Output the [x, y] coordinate of the center of the cell containing the given text.  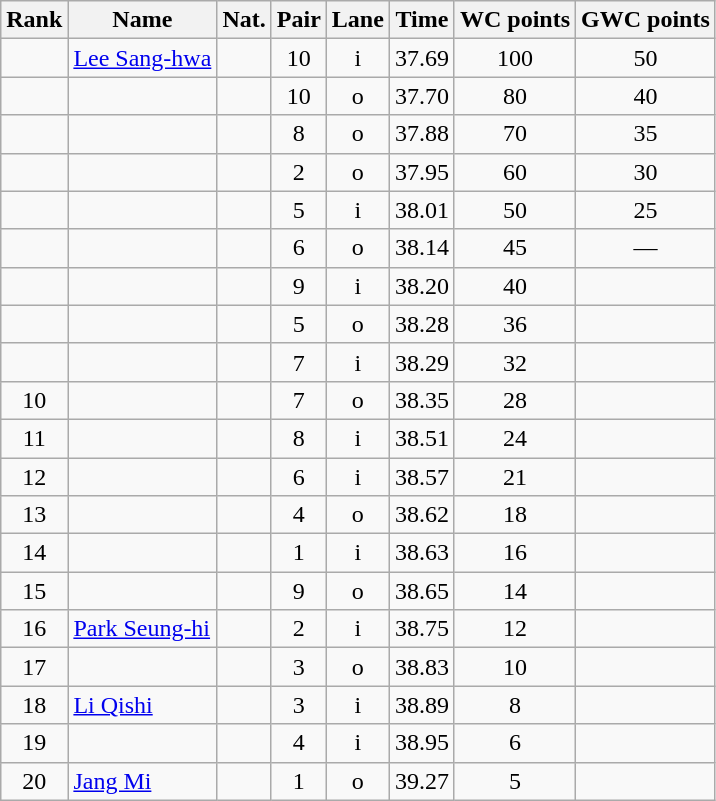
32 [514, 362]
WC points [514, 20]
60 [514, 172]
38.83 [422, 667]
38.62 [422, 515]
100 [514, 58]
17 [34, 667]
Time [422, 20]
21 [514, 477]
Pair [298, 20]
38.57 [422, 477]
38.75 [422, 629]
13 [34, 515]
38.35 [422, 400]
Lane [358, 20]
Li Qishi [142, 705]
38.65 [422, 591]
Lee Sang-hwa [142, 58]
Jang Mi [142, 781]
24 [514, 438]
70 [514, 134]
— [646, 248]
38.01 [422, 210]
35 [646, 134]
37.88 [422, 134]
Park Seung-hi [142, 629]
28 [514, 400]
38.95 [422, 743]
Rank [34, 20]
80 [514, 96]
20 [34, 781]
38.51 [422, 438]
11 [34, 438]
38.63 [422, 553]
38.20 [422, 286]
37.70 [422, 96]
38.29 [422, 362]
15 [34, 591]
30 [646, 172]
25 [646, 210]
37.95 [422, 172]
36 [514, 324]
19 [34, 743]
39.27 [422, 781]
GWC points [646, 20]
37.69 [422, 58]
38.28 [422, 324]
45 [514, 248]
Nat. [244, 20]
Name [142, 20]
38.14 [422, 248]
38.89 [422, 705]
